From the cell containing the given text, extract its center point as [x, y] coordinate. 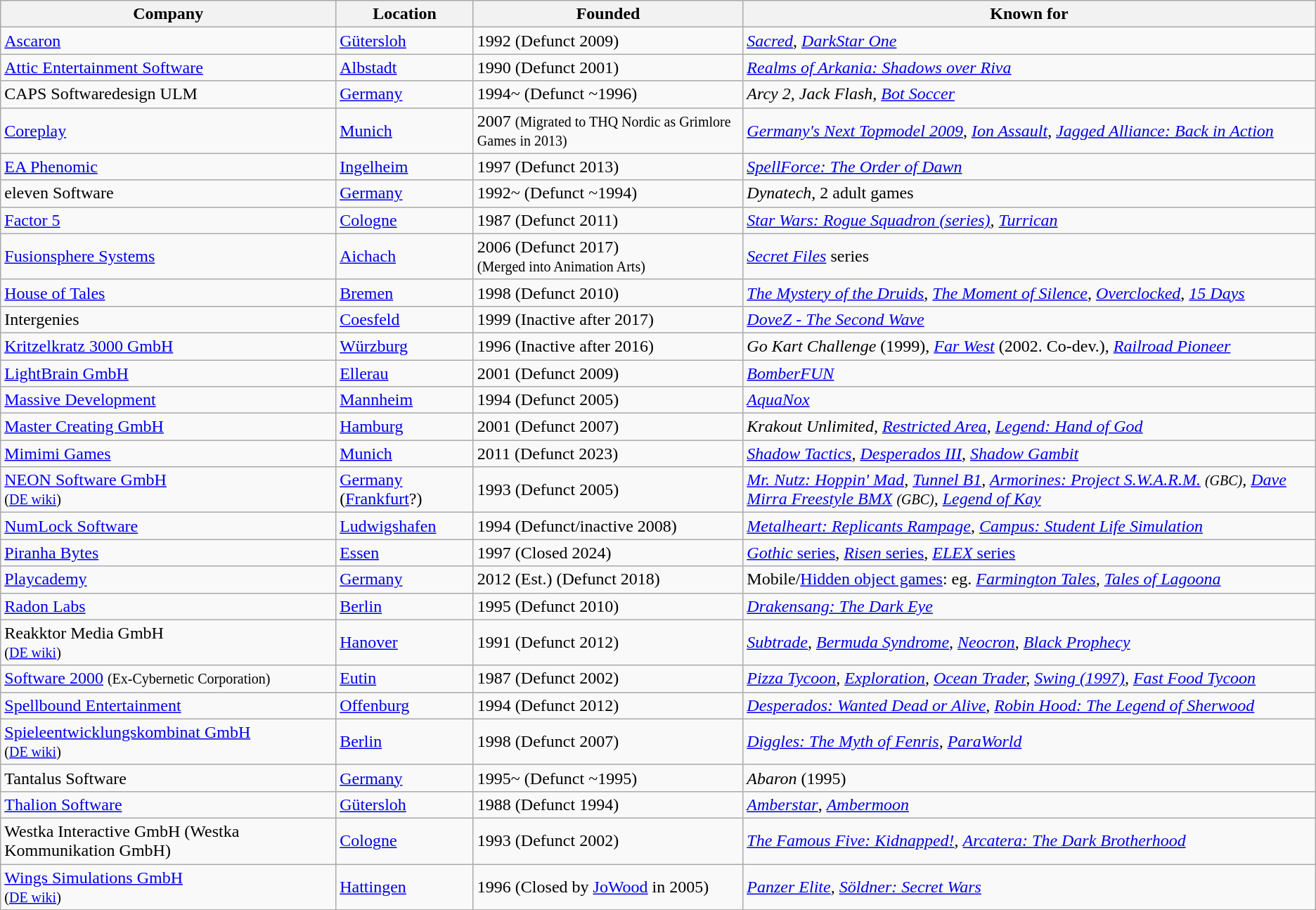
1999 (Inactive after 2017) [607, 319]
AquaNox [1029, 400]
Known for [1029, 14]
Metalheart: Replicants Rampage, Campus: Student Life Simulation [1029, 526]
eleven Software [169, 193]
1987 (Defunct 2011) [607, 220]
1991 (Defunct 2012) [607, 643]
Hattingen [405, 886]
Secret Files series [1029, 256]
1996 (Inactive after 2016) [607, 346]
Essen [405, 553]
2012 (Est.) (Defunct 2018) [607, 579]
1990 (Defunct 2001) [607, 68]
Pizza Tycoon, Exploration, Ocean Trader, Swing (1997), Fast Food Tycoon [1029, 679]
1994 (Defunct/inactive 2008) [607, 526]
1993 (Defunct 2005) [607, 489]
Dynatech, 2 adult games [1029, 193]
Bremen [405, 293]
Intergenies [169, 319]
Fusionsphere Systems [169, 256]
Reakktor Media GmbH (DE wiki) [169, 643]
Software 2000 (Ex-Cybernetic Corporation) [169, 679]
Shadow Tactics, Desperados III, Shadow Gambit [1029, 454]
Mannheim [405, 400]
Hamburg [405, 427]
Mobile/Hidden object games: eg. Farmington Tales, Tales of Lagoona [1029, 579]
Krakout Unlimited, Restricted Area, Legend: Hand of God [1029, 427]
2006 (Defunct 2017)(Merged into Animation Arts) [607, 256]
Company [169, 14]
Mimimi Games [169, 454]
LightBrain GmbH [169, 373]
Panzer Elite, Söldner: Secret Wars [1029, 886]
Thalion Software [169, 805]
BomberFUN [1029, 373]
1994 (Defunct 2005) [607, 400]
Star Wars: Rogue Squadron (series), Turrican [1029, 220]
Realms of Arkania: Shadows over Riva [1029, 68]
Kritzelkratz 3000 GmbH [169, 346]
House of Tales [169, 293]
2001 (Defunct 2009) [607, 373]
Subtrade, Bermuda Syndrome, Neocron, Black Prophecy [1029, 643]
1995~ (Defunct ~1995) [607, 778]
Spieleentwicklungskombinat GmbH (DE wiki) [169, 741]
1996 (Closed by JoWood in 2005) [607, 886]
Drakensang: The Dark Eye [1029, 606]
The Famous Five: Kidnapped!, Arcatera: The Dark Brotherhood [1029, 841]
Ascaron [169, 41]
Master Creating GmbH [169, 427]
DoveZ - The Second Wave [1029, 319]
Ellerau [405, 373]
SpellForce: The Order of Dawn [1029, 167]
Albstadt [405, 68]
Diggles: The Myth of Fenris, ParaWorld [1029, 741]
Coesfeld [405, 319]
Mr. Nutz: Hoppin' Mad, Tunnel B1, Armorines: Project S.W.A.R.M. (GBC), Dave Mirra Freestyle BMX (GBC), Legend of Kay [1029, 489]
Arcy 2, Jack Flash, Bot Soccer [1029, 94]
Westka Interactive GmbH (Westka Kommunikation GmbH) [169, 841]
1997 (Closed 2024) [607, 553]
Ludwigshafen [405, 526]
1993 (Defunct 2002) [607, 841]
Eutin [405, 679]
1987 (Defunct 2002) [607, 679]
Ingelheim [405, 167]
Abaron (1995) [1029, 778]
1992 (Defunct 2009) [607, 41]
Germany (Frankfurt?) [405, 489]
Germany's Next Topmodel 2009, Ion Assault, Jagged Alliance: Back in Action [1029, 131]
1994 (Defunct 2012) [607, 705]
The Mystery of the Druids, The Moment of Silence, Overclocked, 15 Days [1029, 293]
Go Kart Challenge (1999), Far West (2002. Co-dev.), Railroad Pioneer [1029, 346]
1998 (Defunct 2007) [607, 741]
Amberstar, Ambermoon [1029, 805]
2007 (Migrated to THQ Nordic as Grimlore Games in 2013) [607, 131]
Massive Development [169, 400]
Tantalus Software [169, 778]
Desperados: Wanted Dead or Alive, Robin Hood: The Legend of Sherwood [1029, 705]
Spellbound Entertainment [169, 705]
Founded [607, 14]
Gothic series, Risen series, ELEX series [1029, 553]
Wings Simulations GmbH(DE wiki) [169, 886]
1998 (Defunct 2010) [607, 293]
CAPS Softwaredesign ULM [169, 94]
EA Phenomic [169, 167]
Attic Entertainment Software [169, 68]
1995 (Defunct 2010) [607, 606]
Hanover [405, 643]
2001 (Defunct 2007) [607, 427]
Factor 5 [169, 220]
Playcademy [169, 579]
Offenburg [405, 705]
Piranha Bytes [169, 553]
1997 (Defunct 2013) [607, 167]
Coreplay [169, 131]
1988 (Defunct 1994) [607, 805]
1992~ (Defunct ~1994) [607, 193]
NumLock Software [169, 526]
1994~ (Defunct ~1996) [607, 94]
NEON Software GmbH (DE wiki) [169, 489]
2011 (Defunct 2023) [607, 454]
Aichach [405, 256]
Würzburg [405, 346]
Sacred, DarkStar One [1029, 41]
Radon Labs [169, 606]
Location [405, 14]
